Capture the cell that displays the provided text and extract its [x, y] central coordinate. 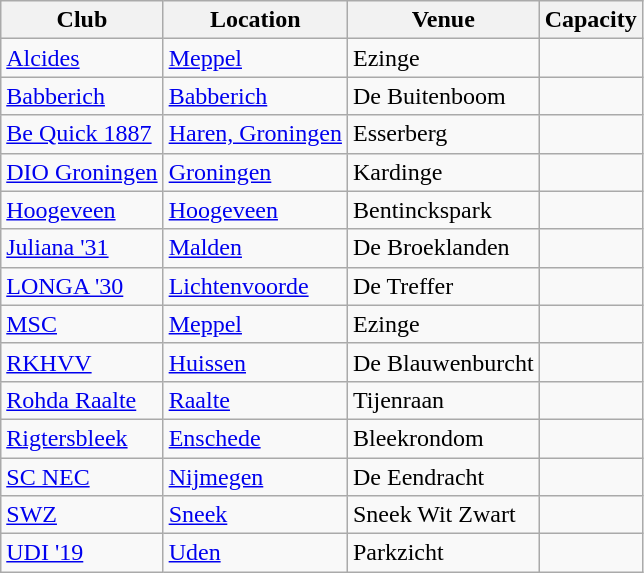
Esserberg [443, 134]
RKHVV [82, 362]
Enschede [255, 438]
LONGA '30 [82, 286]
Malden [255, 248]
Rohda Raalte [82, 400]
Bentinckspark [443, 210]
Parkzicht [443, 553]
Groningen [255, 172]
De Blauwenburcht [443, 362]
Juliana '31 [82, 248]
Be Quick 1887 [82, 134]
De Buitenboom [443, 96]
Club [82, 20]
Huissen [255, 362]
De Broeklanden [443, 248]
SC NEC [82, 477]
Bleekrondom [443, 438]
De Treffer [443, 286]
Uden [255, 553]
Sneek [255, 515]
MSC [82, 324]
Lichtenvoorde [255, 286]
Tijenraan [443, 400]
Venue [443, 20]
Rigtersbleek [82, 438]
Alcides [82, 58]
Haren, Groningen [255, 134]
SWZ [82, 515]
Capacity [590, 20]
Nijmegen [255, 477]
Raalte [255, 400]
Sneek Wit Zwart [443, 515]
Location [255, 20]
DIO Groningen [82, 172]
De Eendracht [443, 477]
UDI '19 [82, 553]
Kardinge [443, 172]
